From the cell containing the given text, extract its center point as (x, y) coordinate. 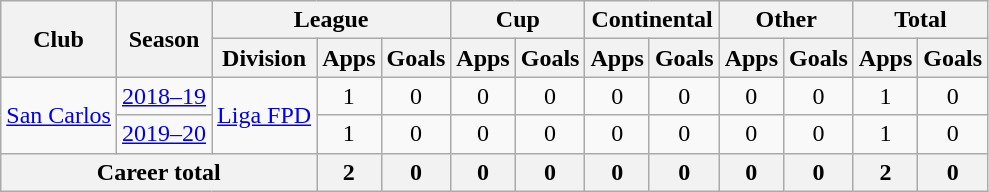
Division (264, 58)
Liga FPD (264, 115)
Club (59, 39)
2019–20 (164, 134)
2018–19 (164, 96)
Cup (518, 20)
Total (920, 20)
Continental (652, 20)
Other (786, 20)
San Carlos (59, 115)
League (332, 20)
Season (164, 39)
Career total (159, 172)
